Find where the given text appears and provide that cell's center as [x, y] coordinate. 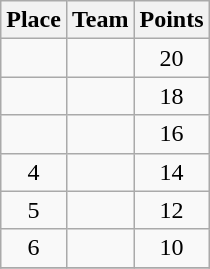
Place [34, 20]
14 [172, 172]
20 [172, 58]
16 [172, 134]
Points [172, 20]
6 [34, 248]
4 [34, 172]
10 [172, 248]
12 [172, 210]
Team [100, 20]
5 [34, 210]
18 [172, 96]
